Return the (X, Y) coordinate for the center point of the cell that contains the specified text.  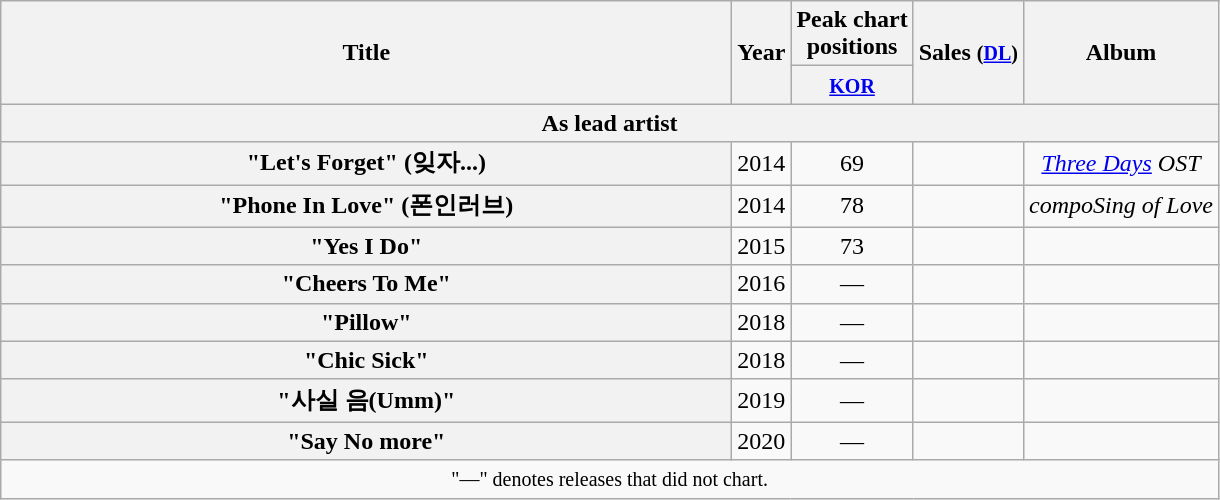
"—" denotes releases that did not chart. (610, 479)
As lead artist (610, 123)
2019 (762, 400)
"Yes I Do" (366, 246)
Title (366, 52)
2016 (762, 284)
KOR (852, 85)
2020 (762, 441)
78 (852, 206)
Year (762, 52)
73 (852, 246)
"Phone In Love" (폰인러브) (366, 206)
"사실 음(Umm)" (366, 400)
69 (852, 164)
"Chic Sick" (366, 360)
Three Days OST (1120, 164)
"Cheers To Me" (366, 284)
Album (1120, 52)
2015 (762, 246)
"Say No more" (366, 441)
"Let's Forget" (잊자...) (366, 164)
"Pillow" (366, 322)
compoSing of Love (1120, 206)
Sales (DL) (968, 52)
Peak chart positions (852, 34)
